Locate the cell with the specified text and output its [X, Y] center coordinate. 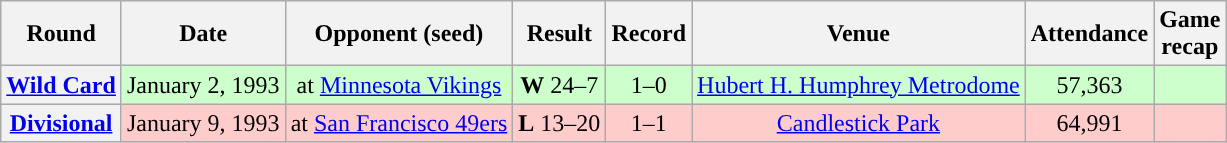
Hubert H. Humphrey Metrodome [859, 85]
Candlestick Park [859, 123]
Attendance [1089, 34]
Gamerecap [1190, 34]
Result [560, 34]
Record [649, 34]
1–1 [649, 123]
at Minnesota Vikings [399, 85]
Round [62, 34]
Venue [859, 34]
W 24–7 [560, 85]
at San Francisco 49ers [399, 123]
Wild Card [62, 85]
January 2, 1993 [203, 85]
Divisional [62, 123]
Date [203, 34]
64,991 [1089, 123]
L 13–20 [560, 123]
January 9, 1993 [203, 123]
57,363 [1089, 85]
1–0 [649, 85]
Opponent (seed) [399, 34]
